Capture the cell that displays the provided text and extract its [x, y] central coordinate. 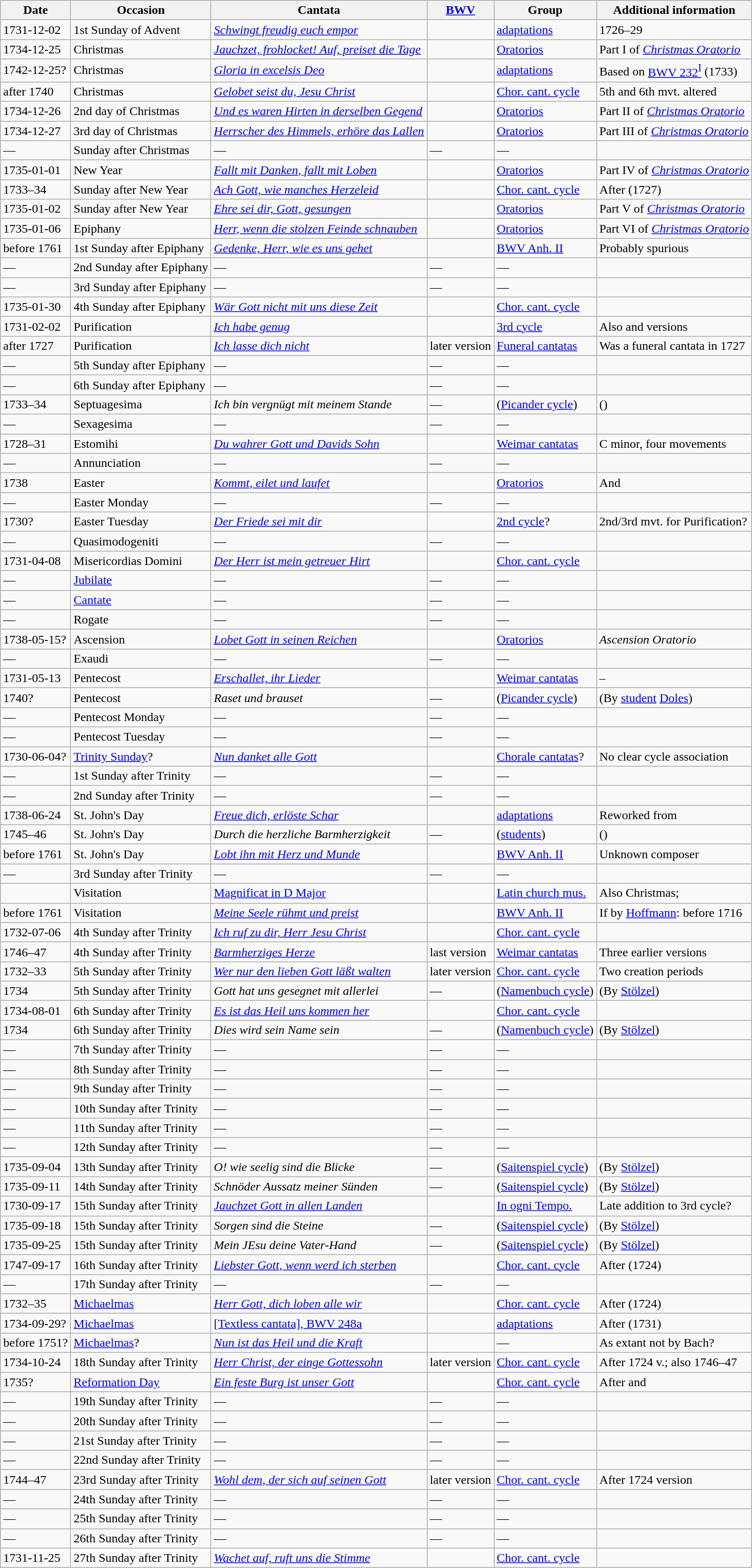
Gott hat uns gesegnet mit allerlei [319, 991]
Ich habe genug [319, 326]
Additional information [674, 10]
Lobet Gott in seinen Reichen [319, 639]
25th Sunday after Trinity [141, 1519]
22nd Sunday after Trinity [141, 1460]
1746–47 [36, 952]
5th Sunday after Epiphany [141, 365]
Liebster Gott, wenn werd ich sterben [319, 1264]
1734-09-29? [36, 1323]
Part I of Christmas Oratorio [674, 49]
Easter Monday [141, 502]
Part III of Christmas Oratorio [674, 131]
Mein JEsu deine Vater-Hand [319, 1245]
1735-01-01 [36, 170]
1735? [36, 1382]
If by Hoffmann: before 1716 [674, 913]
Kommt, eilet und laufet [319, 483]
17th Sunday after Trinity [141, 1284]
Gelobet seist du, Jesu Christ [319, 91]
Part VI of Christmas Oratorio [674, 229]
Nun ist das Heil und die Kraft [319, 1343]
O! wie seelig sind die Blicke [319, 1167]
1731-02-02 [36, 326]
Jubilate [141, 580]
2nd Sunday after Epiphany [141, 268]
1738-05-15? [36, 639]
27th Sunday after Trinity [141, 1558]
1728–31 [36, 444]
Dies wird sein Name sein [319, 1030]
1732–35 [36, 1303]
1735-01-30 [36, 307]
2nd Sunday after Trinity [141, 796]
– [674, 678]
Schwingt freudig euch empor [319, 30]
Epiphany [141, 229]
Es ist das Heil uns kommen her [319, 1010]
Freue dich, erlöste Schar [319, 815]
[Textless cantata], BWV 248a [319, 1323]
3rd Sunday after Trinity [141, 874]
1730-06-04? [36, 757]
3rd day of Christmas [141, 131]
Jauchzet, frohlocket! Auf, preiset die Tage [319, 49]
1734-10-24 [36, 1363]
Erschallet, ihr Lieder [319, 678]
2nd cycle? [546, 522]
Durch die herzliche Barmherzigkeit [319, 835]
Herr, wenn die stolzen Feinde schnauben [319, 229]
14th Sunday after Trinity [141, 1186]
BWV [460, 10]
2nd day of Christmas [141, 111]
1st Sunday of Advent [141, 30]
1st Sunday after Epiphany [141, 248]
Ich lasse dich nicht [319, 346]
Easter [141, 483]
After 1724 v.; also 1746–47 [674, 1363]
1732–33 [36, 971]
After 1724 version [674, 1480]
C minor, four movements [674, 444]
1747-09-17 [36, 1264]
Barmherziges Herze [319, 952]
after 1727 [36, 346]
Ascension [141, 639]
2nd/3rd mvt. for Purification? [674, 522]
No clear cycle association [674, 757]
1740? [36, 697]
Exaudi [141, 658]
Sexagesima [141, 424]
1735-09-04 [36, 1167]
Wer nur den lieben Gott läßt walten [319, 971]
1738 [36, 483]
Ich bin vergnügt mit meinem Stande [319, 404]
Und es waren Hirten in derselben Gegend [319, 111]
1731-12-02 [36, 30]
1735-01-06 [36, 229]
Probably spurious [674, 248]
Raset und brauset [319, 697]
Der Friede sei mit dir [319, 522]
7th Sunday after Trinity [141, 1050]
5th and 6th mvt. altered [674, 91]
1732-07-06 [36, 932]
1734-12-27 [36, 131]
Funeral cantatas [546, 346]
Du wahrer Gott und Davids Sohn [319, 444]
1738-06-24 [36, 815]
1735-01-02 [36, 209]
Jauchzet Gott in allen Landen [319, 1206]
Pentecost Tuesday [141, 737]
Easter Tuesday [141, 522]
3rd Sunday after Epiphany [141, 287]
Quasimodogeniti [141, 541]
Wohl dem, der sich auf seinen Gott [319, 1480]
Herrscher des Himmels, erhöre das Lallen [319, 131]
1734-12-26 [36, 111]
Rogate [141, 619]
18th Sunday after Trinity [141, 1363]
Also Christmas; [674, 893]
After (1727) [674, 190]
1734-08-01 [36, 1010]
Reworked from [674, 815]
1745–46 [36, 835]
Misericordias Domini [141, 561]
Magnificat in D Major [319, 893]
1734-12-25 [36, 49]
Herr Gott, dich loben alle wir [319, 1303]
1744–47 [36, 1480]
As extant not by Bach? [674, 1343]
Ich ruf zu dir, Herr Jesu Christ [319, 932]
Cantate [141, 600]
Part II of Christmas Oratorio [674, 111]
And [674, 483]
New Year [141, 170]
Date [36, 10]
13th Sunday after Trinity [141, 1167]
1730-09-17 [36, 1206]
Part IV of Christmas Oratorio [674, 170]
after 1740 [36, 91]
Trinity Sunday? [141, 757]
Also and versions [674, 326]
After and [674, 1382]
Part V of Christmas Oratorio [674, 209]
Der Herr ist mein getreuer Hirt [319, 561]
Sorgen sind die Steine [319, 1225]
1726–29 [674, 30]
Based on BWV 232I (1733) [674, 71]
1735-09-11 [36, 1186]
Schnöder Aussatz meiner Sünden [319, 1186]
1731-11-25 [36, 1558]
1742-12-25? [36, 71]
21st Sunday after Trinity [141, 1441]
8th Sunday after Trinity [141, 1069]
4th Sunday after Epiphany [141, 307]
23rd Sunday after Trinity [141, 1480]
Occasion [141, 10]
Estomihi [141, 444]
26th Sunday after Trinity [141, 1538]
last version [460, 952]
Ascension Oratorio [674, 639]
Wär Gott nicht mit uns diese Zeit [319, 307]
Septuagesima [141, 404]
Pentecost Monday [141, 717]
Sunday after Christmas [141, 150]
Group [546, 10]
6th Sunday after Epiphany [141, 385]
20th Sunday after Trinity [141, 1421]
3rd cycle [546, 326]
Wachet auf, ruft uns die Stimme [319, 1558]
Annunciation [141, 463]
9th Sunday after Trinity [141, 1089]
1st Sunday after Trinity [141, 776]
1735-09-25 [36, 1245]
12th Sunday after Trinity [141, 1147]
Cantata [319, 10]
Lobt ihn mit Herz und Munde [319, 854]
Chorale cantatas? [546, 757]
Latin church mus. [546, 893]
before 1751? [36, 1343]
(By student Doles) [674, 697]
Fallt mit Danken, fallt mit Loben [319, 170]
Three earlier versions [674, 952]
1735-09-18 [36, 1225]
Michaelmas? [141, 1343]
(students) [546, 835]
Ehre sei dir, Gott, gesungen [319, 209]
1731-05-13 [36, 678]
Late addition to 3rd cycle? [674, 1206]
Reformation Day [141, 1382]
After (1731) [674, 1323]
Herr Christ, der einge Gottessohn [319, 1363]
Gloria in excelsis Deo [319, 71]
Unknown composer [674, 854]
24th Sunday after Trinity [141, 1499]
11th Sunday after Trinity [141, 1128]
Two creation periods [674, 971]
16th Sunday after Trinity [141, 1264]
Ach Gott, wie manches Herzeleid [319, 190]
10th Sunday after Trinity [141, 1108]
1730? [36, 522]
Nun danket alle Gott [319, 757]
Ein feste Burg ist unser Gott [319, 1382]
Was a funeral cantata in 1727 [674, 346]
19th Sunday after Trinity [141, 1402]
Meine Seele rühmt und preist [319, 913]
1731-04-08 [36, 561]
Gedenke, Herr, wie es uns gehet [319, 248]
In ogni Tempo. [546, 1206]
